Output the [x, y] coordinate of the center of the cell containing the given text.  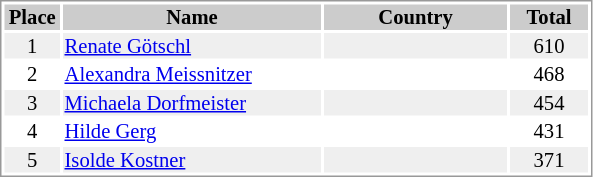
1 [32, 46]
3 [32, 103]
2 [32, 75]
454 [549, 103]
Renate Götschl [192, 46]
Hilde Gerg [192, 131]
Alexandra Meissnitzer [192, 75]
4 [32, 131]
Total [549, 17]
468 [549, 75]
Michaela Dorfmeister [192, 103]
Isolde Kostner [192, 160]
371 [549, 160]
5 [32, 160]
Place [32, 17]
431 [549, 131]
610 [549, 46]
Country [416, 17]
Name [192, 17]
